Scan for the cell matching the given text and deliver its (X, Y) coordinate at center. 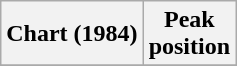
Chart (1984) (72, 34)
Peakposition (189, 34)
